Search for the cell housing the specified text and yield its [x, y] center coordinate. 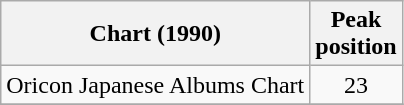
23 [356, 85]
Oricon Japanese Albums Chart [156, 85]
Chart (1990) [156, 34]
Peakposition [356, 34]
